Scan for the cell matching the given text and deliver its [x, y] coordinate at center. 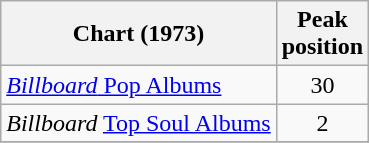
2 [322, 123]
Billboard Top Soul Albums [138, 123]
Peakposition [322, 34]
Billboard Pop Albums [138, 85]
30 [322, 85]
Chart (1973) [138, 34]
